Provide the [x, y] coordinate of the cell's center where the given text is located.  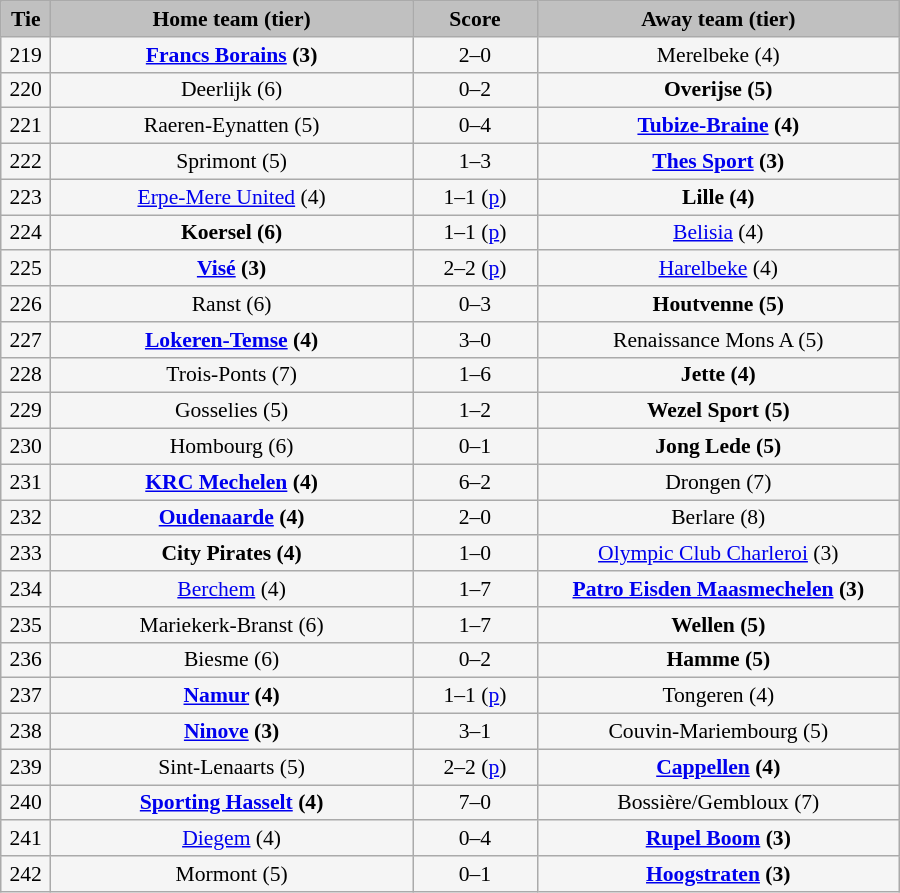
223 [26, 197]
Diegem (4) [232, 839]
Wezel Sport (5) [718, 411]
Merelbeke (4) [718, 55]
Berlare (8) [718, 518]
241 [26, 839]
0–3 [476, 304]
Mariekerk-Branst (6) [232, 625]
230 [26, 447]
Visé (3) [232, 269]
Sporting Hasselt (4) [232, 803]
222 [26, 162]
KRC Mechelen (4) [232, 482]
Rupel Boom (3) [718, 839]
Wellen (5) [718, 625]
Belisia (4) [718, 233]
1–0 [476, 554]
Harelbeke (4) [718, 269]
Houtvenne (5) [718, 304]
240 [26, 803]
Trois-Ponts (7) [232, 375]
Overijse (5) [718, 90]
Jong Lede (5) [718, 447]
Namur (4) [232, 696]
Renaissance Mons A (5) [718, 340]
228 [26, 375]
227 [26, 340]
Ninove (3) [232, 732]
236 [26, 660]
Ranst (6) [232, 304]
238 [26, 732]
234 [26, 589]
226 [26, 304]
Raeren-Eynatten (5) [232, 126]
City Pirates (4) [232, 554]
Away team (tier) [718, 19]
231 [26, 482]
Cappellen (4) [718, 767]
Couvin-Mariembourg (5) [718, 732]
232 [26, 518]
Berchem (4) [232, 589]
Mormont (5) [232, 874]
235 [26, 625]
219 [26, 55]
Hamme (5) [718, 660]
7–0 [476, 803]
225 [26, 269]
Koersel (6) [232, 233]
Biesme (6) [232, 660]
Hoogstraten (3) [718, 874]
Sint-Lenaarts (5) [232, 767]
Deerlijk (6) [232, 90]
1–6 [476, 375]
221 [26, 126]
Drongen (7) [718, 482]
Francs Borains (3) [232, 55]
1–2 [476, 411]
Olympic Club Charleroi (3) [718, 554]
Tongeren (4) [718, 696]
237 [26, 696]
233 [26, 554]
Lille (4) [718, 197]
3–1 [476, 732]
Patro Eisden Maasmechelen (3) [718, 589]
Bossière/Gembloux (7) [718, 803]
Gosselies (5) [232, 411]
6–2 [476, 482]
Thes Sport (3) [718, 162]
220 [26, 90]
Lokeren-Temse (4) [232, 340]
Sprimont (5) [232, 162]
229 [26, 411]
Hombourg (6) [232, 447]
Erpe-Mere United (4) [232, 197]
224 [26, 233]
Score [476, 19]
Tie [26, 19]
Jette (4) [718, 375]
242 [26, 874]
Tubize-Braine (4) [718, 126]
3–0 [476, 340]
239 [26, 767]
Home team (tier) [232, 19]
1–3 [476, 162]
Oudenaarde (4) [232, 518]
